Capture the cell that displays the provided text and extract its [X, Y] central coordinate. 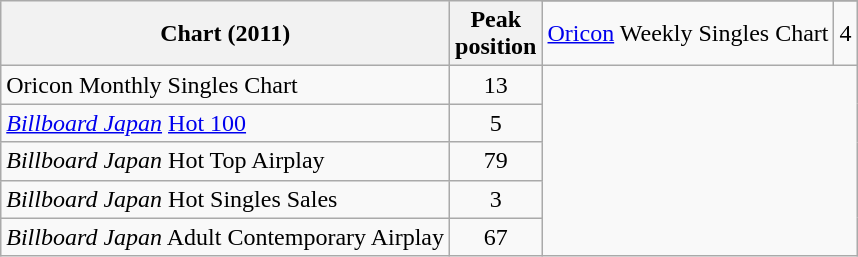
3 [496, 199]
Billboard Japan Adult Contemporary Airplay [226, 237]
79 [496, 161]
Oricon Weekly Singles Chart [688, 34]
Billboard Japan Hot 100 [226, 123]
5 [496, 123]
67 [496, 237]
Chart (2011) [226, 34]
13 [496, 85]
4 [846, 34]
Peakposition [496, 34]
Billboard Japan Hot Top Airplay [226, 161]
Oricon Monthly Singles Chart [226, 85]
Billboard Japan Hot Singles Sales [226, 199]
